Return [x, y] of the center of cell containing provided text 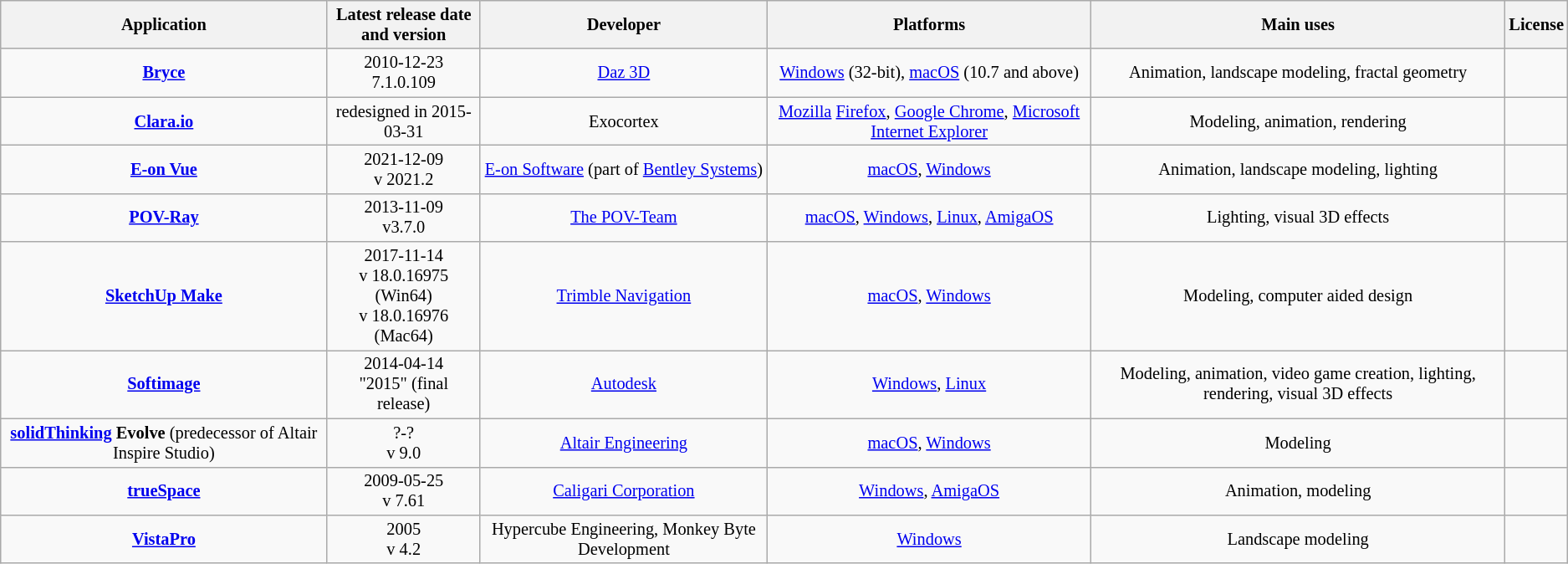
Autodesk [624, 384]
License [1535, 24]
SketchUp Make [164, 296]
Clara.io [164, 121]
2010-12-237.1.0.109 [403, 73]
Trimble Navigation [624, 296]
Bryce [164, 73]
Hypercube Engineering, Monkey Byte Development [624, 539]
Daz 3D [624, 73]
Landscape modeling [1298, 539]
POV-Ray [164, 218]
Windows, Linux [928, 384]
2017-11-14 v 18.0.16975 (Win64)v 18.0.16976 (Mac64) [403, 296]
2005v 4.2 [403, 539]
Main uses [1298, 24]
Modeling, animation, rendering [1298, 121]
Mozilla Firefox, Google Chrome, Microsoft Internet Explorer [928, 121]
macOS, Windows, Linux, AmigaOS [928, 218]
Modeling, computer aided design [1298, 296]
Platforms [928, 24]
trueSpace [164, 491]
Modeling [1298, 443]
solidThinking Evolve (predecessor of Altair Inspire Studio) [164, 443]
Exocortex [624, 121]
Animation, modeling [1298, 491]
2013-11-09v3.7.0 [403, 218]
Animation, landscape modeling, fractal geometry [1298, 73]
?-?v 9.0 [403, 443]
2014-04-14"2015" (final release) [403, 384]
Windows [928, 539]
The POV-Team [624, 218]
Application [164, 24]
Animation, landscape modeling, lighting [1298, 169]
2009-05-25v 7.61 [403, 491]
E-on Software (part of Bentley Systems) [624, 169]
Modeling, animation, video game creation, lighting, rendering, visual 3D effects [1298, 384]
2021-12-09v 2021.2 [403, 169]
redesigned in 2015-03-31 [403, 121]
Windows, AmigaOS [928, 491]
Altair Engineering [624, 443]
Windows (32-bit), macOS (10.7 and above) [928, 73]
Lighting, visual 3D effects [1298, 218]
Developer [624, 24]
Latest release date and version [403, 24]
E-on Vue [164, 169]
Caligari Corporation [624, 491]
Softimage [164, 384]
VistaPro [164, 539]
